Locate the cell with the specified text and output its (x, y) center coordinate. 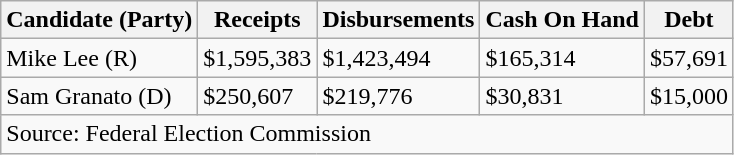
$1,595,383 (258, 58)
$15,000 (688, 96)
$219,776 (398, 96)
$57,691 (688, 58)
Debt (688, 20)
Candidate (Party) (100, 20)
$165,314 (562, 58)
Sam Granato (D) (100, 96)
Cash On Hand (562, 20)
Mike Lee (R) (100, 58)
Disbursements (398, 20)
Source: Federal Election Commission (368, 134)
$1,423,494 (398, 58)
Receipts (258, 20)
$30,831 (562, 96)
$250,607 (258, 96)
